For the text-containing cell, return its midpoint in [X, Y] coordinate format. 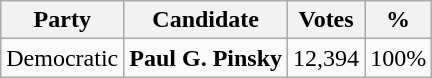
Paul G. Pinsky [206, 58]
100% [398, 58]
Democratic [62, 58]
Party [62, 20]
Votes [326, 20]
12,394 [326, 58]
Candidate [206, 20]
% [398, 20]
